Detect which cell encompasses the target text, then output its [x, y] center coordinate. 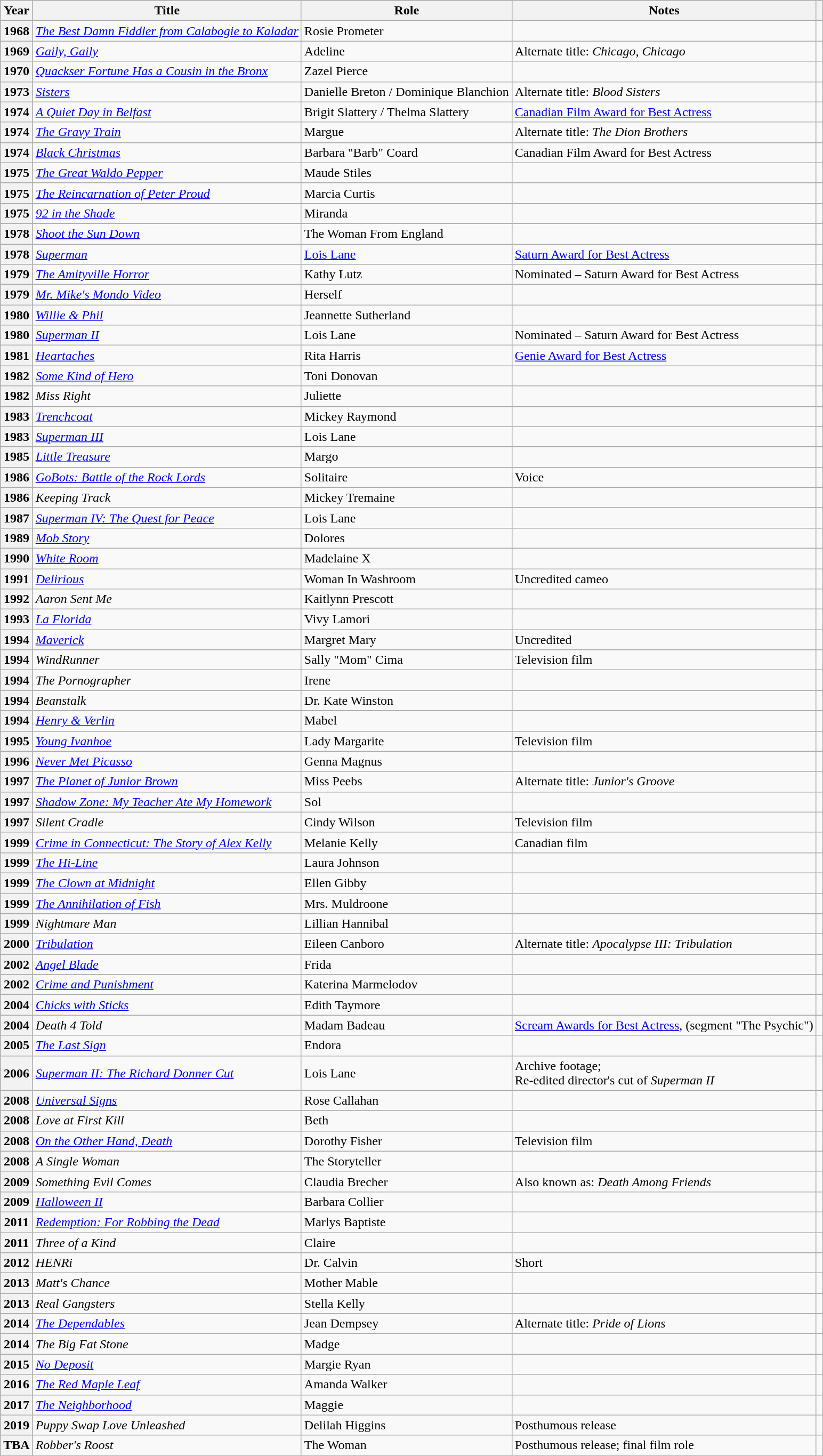
Role [406, 11]
Danielle Breton / Dominique Blanchion [406, 92]
La Florida [167, 620]
Superman III [167, 437]
Edith Taymore [406, 1005]
Real Gangsters [167, 1304]
Heartaches [167, 356]
1989 [17, 538]
Stella Kelly [406, 1304]
1990 [17, 558]
The Storyteller [406, 1161]
2012 [17, 1263]
Margie Ryan [406, 1364]
The Great Waldo Pepper [167, 173]
2006 [17, 1073]
Lady Margarite [406, 741]
Alternate title: The Dion Brothers [664, 132]
Madam Badeau [406, 1025]
1991 [17, 578]
Margret Mary [406, 640]
Sally "Mom" Cima [406, 660]
GoBots: Battle of the Rock Lords [167, 477]
Mrs. Muldroone [406, 904]
Maverick [167, 640]
Quackser Fortune Has a Cousin in the Bronx [167, 71]
The Woman [406, 1445]
The Last Sign [167, 1045]
Juliette [406, 396]
Barbara "Barb" Coard [406, 152]
Woman In Washroom [406, 578]
Shadow Zone: My Teacher Ate My Homework [167, 802]
Cindy Wilson [406, 822]
Maggie [406, 1405]
A Quiet Day in Belfast [167, 112]
Alternate title: Pride of Lions [664, 1324]
92 in the Shade [167, 213]
No Deposit [167, 1364]
Young Ivanhoe [167, 741]
Voice [664, 477]
Matt's Chance [167, 1283]
Three of a Kind [167, 1243]
HENRi [167, 1263]
Rita Harris [406, 356]
Mabel [406, 721]
Posthumous release [664, 1425]
Little Treasure [167, 457]
The Amityville Horror [167, 275]
The Planet of Junior Brown [167, 782]
Something Evil Comes [167, 1181]
Crime and Punishment [167, 985]
Irene [406, 680]
2016 [17, 1385]
Ellen Gibby [406, 883]
Marcia Curtis [406, 193]
Delirious [167, 578]
2017 [17, 1405]
Year [17, 11]
Puppy Swap Love Unleashed [167, 1425]
Genna Magnus [406, 761]
Silent Cradle [167, 822]
Eileen Canboro [406, 944]
Aaron Sent Me [167, 599]
1968 [17, 31]
Brigit Slattery / Thelma Slattery [406, 112]
Love at First Kill [167, 1121]
Notes [664, 11]
Claudia Brecher [406, 1181]
Beanstalk [167, 701]
Crime in Connecticut: The Story of Alex Kelly [167, 842]
Frida [406, 964]
Mother Mable [406, 1283]
Madge [406, 1344]
Kaitlynn Prescott [406, 599]
1973 [17, 92]
Miranda [406, 213]
Mr. Mike's Mondo Video [167, 295]
Redemption: For Robbing the Dead [167, 1222]
Barbara Collier [406, 1202]
Also known as: Death Among Friends [664, 1181]
Sol [406, 802]
Superman II: The Richard Donner Cut [167, 1073]
1970 [17, 71]
Amanda Walker [406, 1385]
Miss Peebs [406, 782]
Scream Awards for Best Actress, (segment "The Psychic") [664, 1025]
Melanie Kelly [406, 842]
Willie & Phil [167, 315]
Madelaine X [406, 558]
Alternate title: Chicago, Chicago [664, 51]
Canadian film [664, 842]
The Clown at Midnight [167, 883]
Lillian Hannibal [406, 924]
2000 [17, 944]
Rosie Prometer [406, 31]
1987 [17, 518]
Katerina Marmelodov [406, 985]
Endora [406, 1045]
Some Kind of Hero [167, 376]
2015 [17, 1364]
Superman [167, 254]
1996 [17, 761]
Gaily, Gaily [167, 51]
Archive footage;Re-edited director's cut of Superman II [664, 1073]
Henry & Verlin [167, 721]
Maude Stiles [406, 173]
The Reincarnation of Peter Proud [167, 193]
2019 [17, 1425]
Margo [406, 457]
Delilah Higgins [406, 1425]
Solitaire [406, 477]
Adeline [406, 51]
The Dependables [167, 1324]
Jean Dempsey [406, 1324]
The Best Damn Fiddler from Calabogie to Kaladar [167, 31]
The Big Fat Stone [167, 1344]
Title [167, 11]
Toni Donovan [406, 376]
Universal Signs [167, 1100]
Jeannette Sutherland [406, 315]
The Pornographer [167, 680]
The Red Maple Leaf [167, 1385]
The Woman From England [406, 234]
Mob Story [167, 538]
Dolores [406, 538]
Beth [406, 1121]
Uncredited [664, 640]
Posthumous release; final film role [664, 1445]
Laura Johnson [406, 863]
Superman IV: The Quest for Peace [167, 518]
WindRunner [167, 660]
Dr. Kate Winston [406, 701]
1993 [17, 620]
1981 [17, 356]
Halloween II [167, 1202]
Death 4 Told [167, 1025]
Saturn Award for Best Actress [664, 254]
Rose Callahan [406, 1100]
Trenchcoat [167, 416]
The Annihilation of Fish [167, 904]
Dr. Calvin [406, 1263]
On the Other Hand, Death [167, 1141]
Sisters [167, 92]
The Gravy Train [167, 132]
Herself [406, 295]
1985 [17, 457]
Mickey Raymond [406, 416]
Mickey Tremaine [406, 497]
Dorothy Fisher [406, 1141]
Short [664, 1263]
The Hi-Line [167, 863]
1995 [17, 741]
Alternate title: Junior's Groove [664, 782]
Chicks with Sticks [167, 1005]
Zazel Pierce [406, 71]
Claire [406, 1243]
Shoot the Sun Down [167, 234]
TBA [17, 1445]
Marlys Baptiste [406, 1222]
White Room [167, 558]
Angel Blade [167, 964]
1969 [17, 51]
Alternate title: Blood Sisters [664, 92]
Genie Award for Best Actress [664, 356]
Black Christmas [167, 152]
Superman II [167, 335]
Kathy Lutz [406, 275]
Never Met Picasso [167, 761]
The Neighborhood [167, 1405]
1992 [17, 599]
Robber's Roost [167, 1445]
2005 [17, 1045]
Miss Right [167, 396]
Keeping Track [167, 497]
Vivy Lamori [406, 620]
Tribulation [167, 944]
A Single Woman [167, 1161]
Nightmare Man [167, 924]
Alternate title: Apocalypse III: Tribulation [664, 944]
Margue [406, 132]
Uncredited cameo [664, 578]
